Detect which cell encompasses the target text, then output its [X, Y] center coordinate. 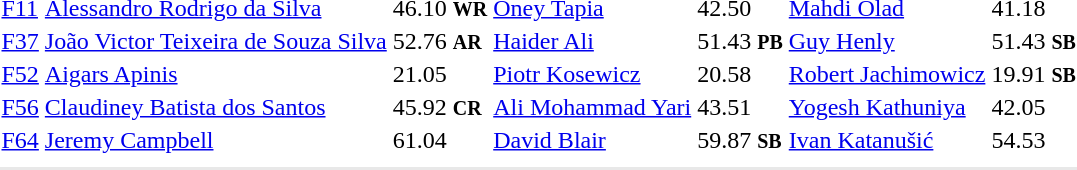
19.91 SB [1034, 74]
Robert Jachimowicz [887, 74]
Ali Mohammad Yari [592, 107]
43.51 [740, 107]
Aigars Apinis [216, 74]
51.43 PB [740, 41]
54.53 [1034, 140]
Piotr Kosewicz [592, 74]
61.04 [440, 140]
David Blair [592, 140]
Ivan Katanušić [887, 140]
Yogesh Kathuniya [887, 107]
F52 [20, 74]
Guy Henly [887, 41]
F37 [20, 41]
45.92 CR [440, 107]
42.05 [1034, 107]
20.58 [740, 74]
59.87 SB [740, 140]
51.43 SB [1034, 41]
Haider Ali [592, 41]
F64 [20, 140]
João Victor Teixeira de Souza Silva [216, 41]
Jeremy Campbell [216, 140]
Claudiney Batista dos Santos [216, 107]
21.05 [440, 74]
52.76 AR [440, 41]
F56 [20, 107]
